Detect which cell encompasses the target text, then output its (x, y) center coordinate. 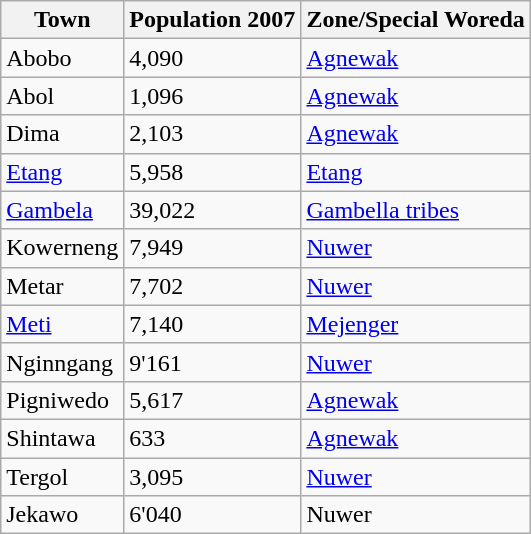
6'040 (212, 515)
Jekawo (62, 515)
Kowerneng (62, 248)
3,095 (212, 477)
39,022 (212, 210)
Nginngang (62, 362)
633 (212, 438)
4,090 (212, 58)
Gambella tribes (416, 210)
Gambela (62, 210)
Dima (62, 134)
Pigniwedo (62, 400)
7,949 (212, 248)
Tergol (62, 477)
5,958 (212, 172)
Shintawa (62, 438)
Abobo (62, 58)
Town (62, 20)
5,617 (212, 400)
2,103 (212, 134)
Population 2007 (212, 20)
Zone/Special Woreda (416, 20)
1,096 (212, 96)
7,140 (212, 324)
Metar (62, 286)
Mejenger (416, 324)
Meti (62, 324)
9'161 (212, 362)
7,702 (212, 286)
Abol (62, 96)
